Scan for the cell matching the given text and deliver its (x, y) coordinate at center. 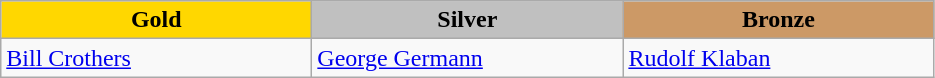
Bill Crothers (156, 58)
Rudolf Klaban (778, 58)
George Germann (468, 58)
Gold (156, 20)
Bronze (778, 20)
Silver (468, 20)
